Return (x, y) of the center of cell containing provided text 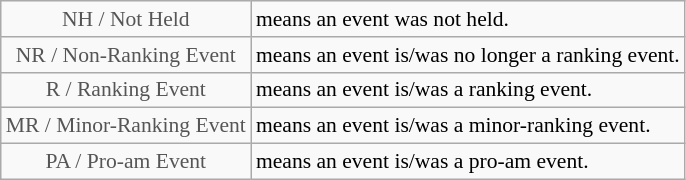
NR / Non-Ranking Event (126, 55)
means an event is/was no longer a ranking event. (468, 55)
R / Ranking Event (126, 90)
means an event is/was a minor-ranking event. (468, 126)
means an event is/was a ranking event. (468, 90)
PA / Pro-am Event (126, 162)
MR / Minor-Ranking Event (126, 126)
NH / Not Held (126, 19)
means an event was not held. (468, 19)
means an event is/was a pro-am event. (468, 162)
